Search for the cell housing the specified text and yield its (x, y) center coordinate. 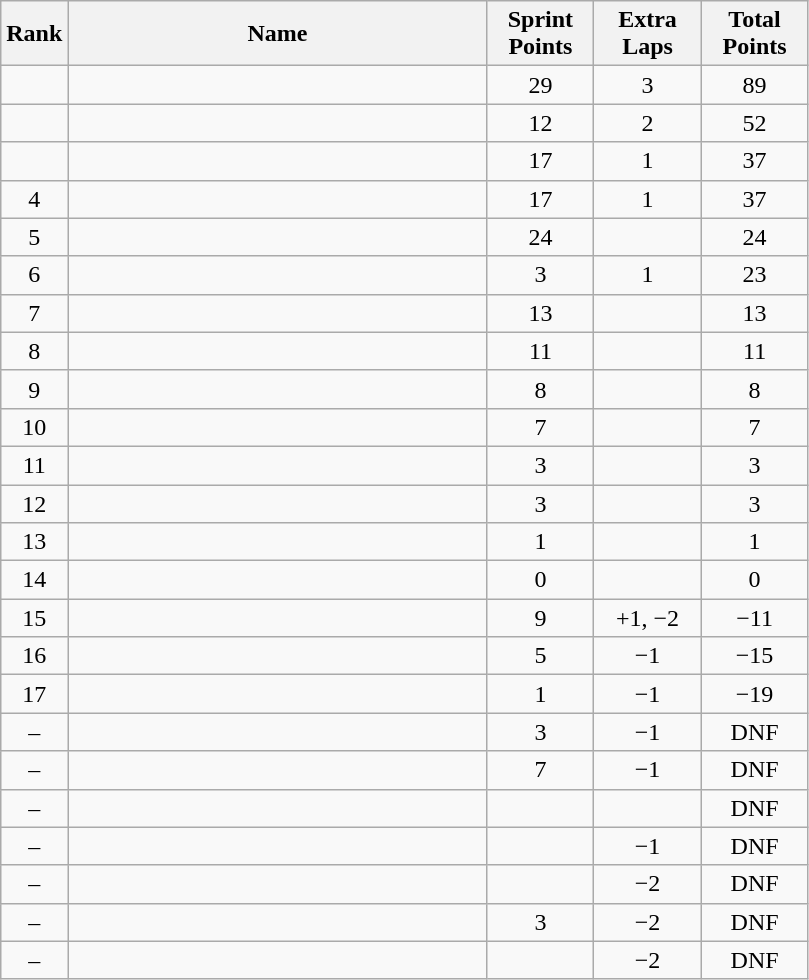
ExtraLaps (648, 34)
29 (540, 85)
−19 (754, 694)
Rank (34, 34)
2 (648, 123)
15 (34, 618)
−15 (754, 656)
52 (754, 123)
SprintPoints (540, 34)
4 (34, 199)
89 (754, 85)
10 (34, 427)
Name (278, 34)
6 (34, 275)
14 (34, 580)
+1, −2 (648, 618)
−11 (754, 618)
16 (34, 656)
TotalPoints (754, 34)
23 (754, 275)
